For the text-containing cell, return its midpoint in [X, Y] coordinate format. 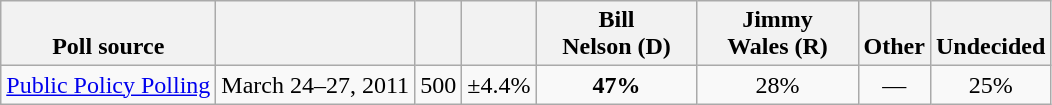
Poll source [108, 34]
Public Policy Polling [108, 85]
47% [616, 85]
500 [438, 85]
Undecided [990, 34]
JimmyWales (R) [778, 34]
BillNelson (D) [616, 34]
March 24–27, 2011 [316, 85]
28% [778, 85]
25% [990, 85]
— [894, 85]
Other [894, 34]
±4.4% [499, 85]
